Output the [X, Y] coordinate of the center of the cell containing the given text.  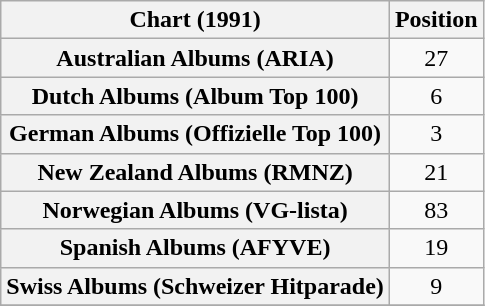
9 [436, 286]
Norwegian Albums (VG-lista) [196, 210]
Chart (1991) [196, 20]
Australian Albums (ARIA) [196, 58]
19 [436, 248]
German Albums (Offizielle Top 100) [196, 134]
Spanish Albums (AFYVE) [196, 248]
Swiss Albums (Schweizer Hitparade) [196, 286]
3 [436, 134]
Dutch Albums (Album Top 100) [196, 96]
Position [436, 20]
6 [436, 96]
21 [436, 172]
New Zealand Albums (RMNZ) [196, 172]
83 [436, 210]
27 [436, 58]
